Return (x, y) of the center of cell containing provided text 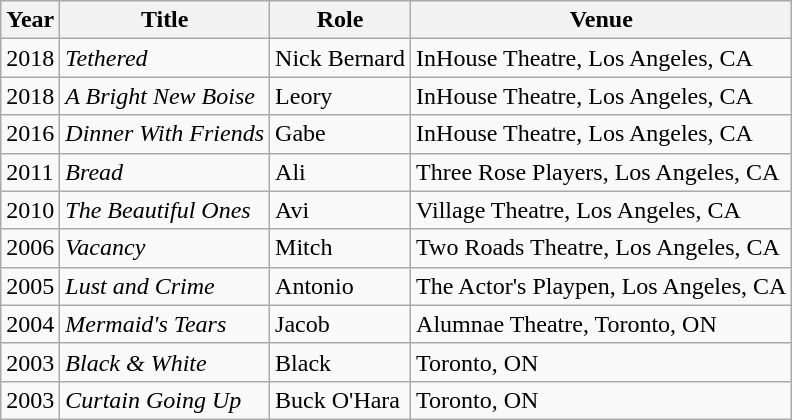
Curtain Going Up (165, 400)
Jacob (340, 324)
2004 (30, 324)
Dinner With Friends (165, 134)
Bread (165, 172)
Leory (340, 96)
2011 (30, 172)
Role (340, 20)
Mermaid's Tears (165, 324)
Gabe (340, 134)
Vacancy (165, 248)
Tethered (165, 58)
Black & White (165, 362)
The Beautiful Ones (165, 210)
Alumnae Theatre, Toronto, ON (602, 324)
2010 (30, 210)
2006 (30, 248)
Buck O'Hara (340, 400)
Three Rose Players, Los Angeles, CA (602, 172)
Nick Bernard (340, 58)
A Bright New Boise (165, 96)
Year (30, 20)
Ali (340, 172)
The Actor's Playpen, Los Angeles, CA (602, 286)
Avi (340, 210)
2016 (30, 134)
Two Roads Theatre, Los Angeles, CA (602, 248)
Lust and Crime (165, 286)
2005 (30, 286)
Mitch (340, 248)
Title (165, 20)
Black (340, 362)
Village Theatre, Los Angeles, CA (602, 210)
Antonio (340, 286)
Venue (602, 20)
